Find where the given text appears and provide that cell's center as (X, Y) coordinate. 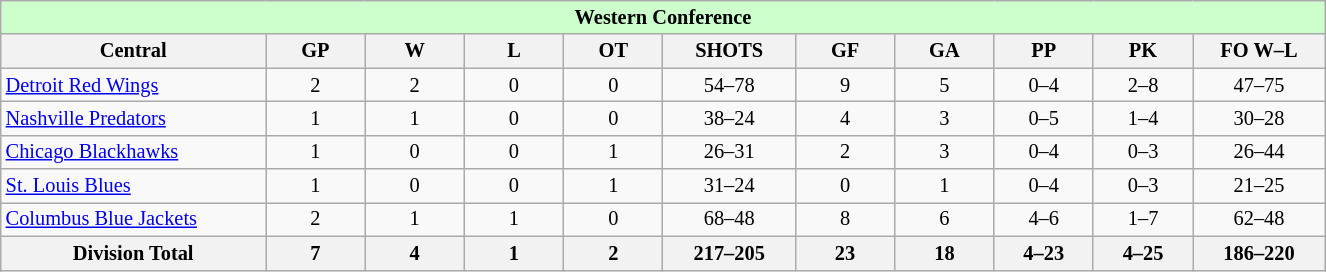
30–28 (1260, 118)
FO W–L (1260, 51)
38–24 (729, 118)
OT (614, 51)
Central (134, 51)
26–31 (729, 152)
GP (316, 51)
4–25 (1142, 253)
Division Total (134, 253)
23 (844, 253)
7 (316, 253)
47–75 (1260, 85)
St. Louis Blues (134, 186)
21–25 (1260, 186)
62–48 (1260, 219)
4–23 (1044, 253)
GF (844, 51)
PP (1044, 51)
Western Conference (663, 17)
9 (844, 85)
SHOTS (729, 51)
2–8 (1142, 85)
18 (944, 253)
31–24 (729, 186)
6 (944, 219)
5 (944, 85)
0–5 (1044, 118)
Nashville Predators (134, 118)
Columbus Blue Jackets (134, 219)
W (414, 51)
PK (1142, 51)
8 (844, 219)
1–7 (1142, 219)
GA (944, 51)
1–4 (1142, 118)
L (514, 51)
217–205 (729, 253)
4–6 (1044, 219)
186–220 (1260, 253)
26–44 (1260, 152)
Detroit Red Wings (134, 85)
54–78 (729, 85)
68–48 (729, 219)
Chicago Blackhawks (134, 152)
